From the cell containing the given text, extract its center point as (x, y) coordinate. 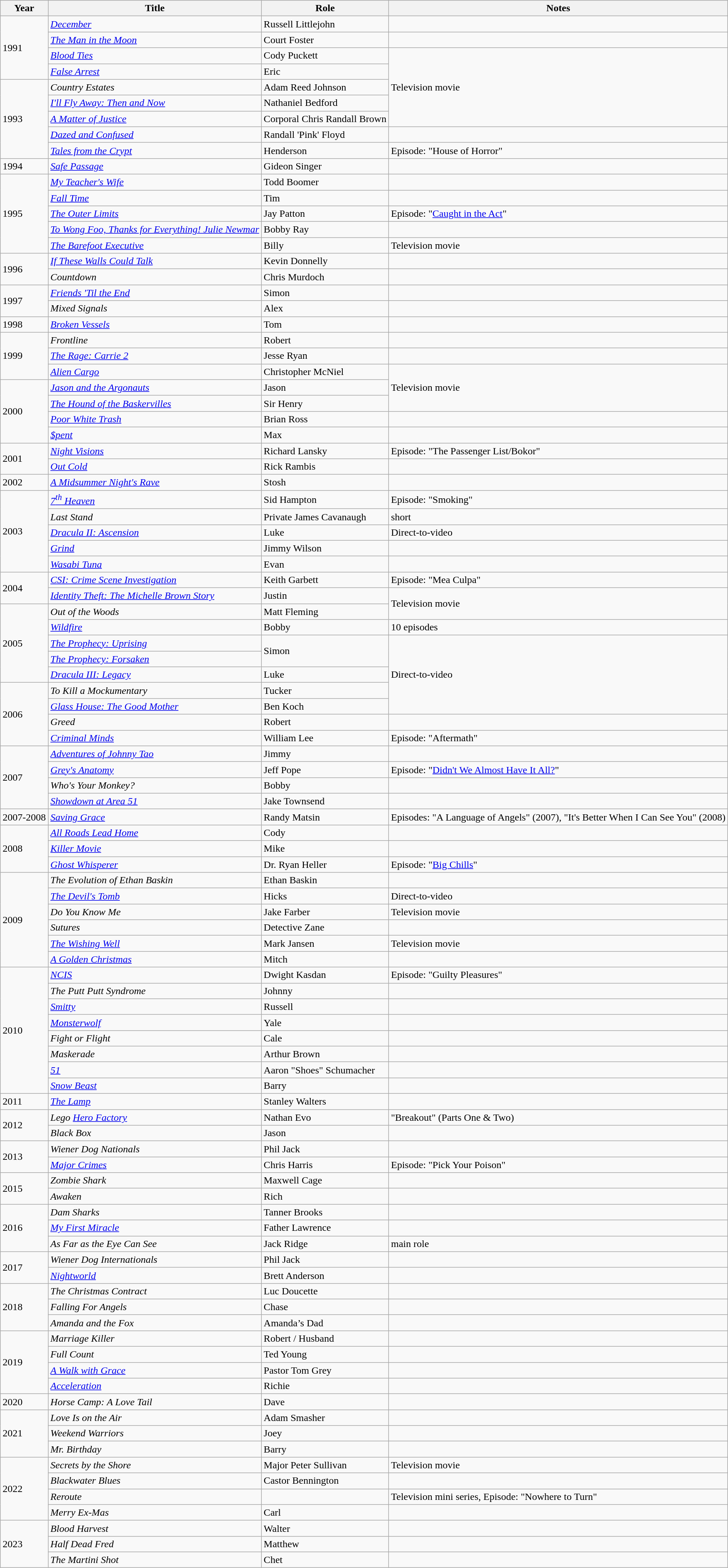
Henderson (325, 150)
Corporal Chris Randall Brown (325, 119)
Cody (325, 833)
Aaron "Shoes" Schumacher (325, 1070)
False Arrest (155, 71)
Pastor Tom Grey (325, 1370)
Episode: "Mea Culpa" (558, 580)
Fall Time (155, 198)
Episode: "House of Horror" (558, 150)
Alien Cargo (155, 372)
"Breakout" (Parts One & Two) (558, 1117)
Wiener Dog Nationals (155, 1149)
Do You Know Me (155, 912)
2006 (24, 714)
Adam Smasher (325, 1418)
A Golden Christmas (155, 959)
Wasabi Tuna (155, 564)
The Lamp (155, 1102)
Chris Harris (325, 1165)
Adam Reed Johnson (325, 87)
2019 (24, 1362)
Safe Passage (155, 166)
Country Estates (155, 87)
Sutures (155, 928)
Jake Townsend (325, 801)
Brian Ross (325, 419)
7th Heaven (155, 500)
Chase (325, 1307)
Detective Zane (325, 928)
2015 (24, 1188)
Dr. Ryan Heller (325, 865)
2016 (24, 1228)
Jesse Ryan (325, 356)
Richie (325, 1386)
Episode: "Caught in the Act" (558, 214)
Notes (558, 8)
1995 (24, 213)
Matt Fleming (325, 612)
Ethan Baskin (325, 880)
2010 (24, 1030)
Cale (325, 1038)
Snow Beast (155, 1085)
Jake Farber (325, 912)
2020 (24, 1402)
Out Cold (155, 467)
Arthur Brown (325, 1054)
Episode: "Aftermath" (558, 738)
Hicks (325, 896)
Last Stand (155, 517)
Who's Your Monkey? (155, 785)
Frontline (155, 340)
Father Lawrence (325, 1228)
Saving Grace (155, 817)
Dwight Kasdan (325, 975)
Episodes: "A Language of Angels" (2007), "It's Better When I Can See You" (2008) (558, 817)
Tucker (325, 691)
Carl (325, 1512)
Out of the Woods (155, 612)
Bobby Ray (325, 230)
Johnny (325, 991)
Eric (325, 71)
The Christmas Contract (155, 1291)
Mr. Birthday (155, 1449)
Poor White Trash (155, 419)
Tom (325, 324)
The Prophecy: Forsaken (155, 659)
The Outer Limits (155, 214)
Acceleration (155, 1386)
Showdown at Area 51 (155, 801)
Reroute (155, 1497)
2012 (24, 1125)
Mixed Signals (155, 309)
Keith Garbett (325, 580)
Dracula III: Legacy (155, 675)
The Devil's Tomb (155, 896)
Blood Harvest (155, 1528)
Identity Theft: The Michelle Brown Story (155, 596)
Yale (325, 1022)
Mark Jansen (325, 943)
Jason and the Argonauts (155, 387)
Cody Puckett (325, 56)
My Teacher's Wife (155, 182)
The Hound of the Baskervilles (155, 403)
2022 (24, 1489)
The Wishing Well (155, 943)
Jimmy (325, 754)
Friends 'Til the End (155, 293)
2008 (24, 848)
Gideon Singer (325, 166)
To Wong Foo, Thanks for Everything! Julie Newmar (155, 230)
A Matter of Justice (155, 119)
Brett Anderson (325, 1275)
Major Peter Sullivan (325, 1465)
Night Visions (155, 451)
Amanda and the Fox (155, 1323)
Television mini series, Episode: "Nowhere to Turn" (558, 1497)
All Roads Lead Home (155, 833)
Chris Murdoch (325, 277)
The Prophecy: Uprising (155, 643)
Tanner Brooks (325, 1212)
Greed (155, 722)
Private James Cavanaugh (325, 517)
Maskerade (155, 1054)
Randy Matsin (325, 817)
Half Dead Fred (155, 1544)
Tim (325, 198)
2017 (24, 1267)
To Kill a Mockumentary (155, 691)
Court Foster (325, 40)
Smitty (155, 1007)
Title (155, 8)
2007-2008 (24, 817)
Amanda’s Dad (325, 1323)
Role (325, 8)
Luc Doucette (325, 1291)
2009 (24, 920)
Mike (325, 849)
A Midsummer Night's Rave (155, 483)
Dazed and Confused (155, 135)
Secrets by the Shore (155, 1465)
Episode: "Smoking" (558, 500)
Merry Ex-Mas (155, 1512)
Justin (325, 596)
1991 (24, 48)
Weekend Warriors (155, 1433)
Broken Vessels (155, 324)
2003 (24, 532)
Grey's Anatomy (155, 769)
1999 (24, 356)
My First Miracle (155, 1228)
Max (325, 435)
Blood Ties (155, 56)
Billy (325, 245)
Killer Movie (155, 849)
Alex (325, 309)
Richard Lansky (325, 451)
Full Count (155, 1355)
The Putt Putt Syndrome (155, 991)
Randall 'Pink' Floyd (325, 135)
Wildfire (155, 627)
1998 (24, 324)
Glass House: The Good Mother (155, 706)
1993 (24, 119)
Stanley Walters (325, 1102)
William Lee (325, 738)
Falling For Angels (155, 1307)
Marriage Killer (155, 1338)
Episode: "Guilty Pleasures" (558, 975)
Walter (325, 1528)
Jeff Pope (325, 769)
Blackwater Blues (155, 1481)
Mitch (325, 959)
Criminal Minds (155, 738)
Ghost Whisperer (155, 865)
The Evolution of Ethan Baskin (155, 880)
Adventures of Johnny Tao (155, 754)
The Rage: Carrie 2 (155, 356)
2021 (24, 1433)
2018 (24, 1307)
Dracula II: Ascension (155, 532)
The Man in the Moon (155, 40)
10 episodes (558, 627)
Evan (325, 564)
Awaken (155, 1196)
Nathaniel Bedford (325, 103)
2000 (24, 411)
2001 (24, 458)
Castor Bennington (325, 1481)
Wiener Dog Internationals (155, 1259)
Monsterwolf (155, 1022)
Ted Young (325, 1355)
Episode: "Didn't We Almost Have It All?" (558, 769)
Robert / Husband (325, 1338)
Nightworld (155, 1275)
1997 (24, 301)
main role (558, 1244)
Episode: "The Passenger List/Bokor" (558, 451)
Jack Ridge (325, 1244)
51 (155, 1070)
1994 (24, 166)
2002 (24, 483)
short (558, 517)
NCIS (155, 975)
Zombie Shark (155, 1181)
Dave (325, 1402)
2007 (24, 777)
Sid Hampton (325, 500)
Joey (325, 1433)
Nathan Evo (325, 1117)
Grind (155, 548)
Lego Hero Factory (155, 1117)
If These Walls Could Talk (155, 261)
2011 (24, 1102)
As Far as the Eye Can See (155, 1244)
The Martini Shot (155, 1560)
Countdown (155, 277)
Black Box (155, 1133)
Chet (325, 1560)
Sir Henry (325, 403)
2023 (24, 1544)
2005 (24, 643)
Russell Littlejohn (325, 24)
The Barefoot Executive (155, 245)
2004 (24, 588)
Major Crimes (155, 1165)
Matthew (325, 1544)
I'll Fly Away: Then and Now (155, 103)
Tales from the Crypt (155, 150)
Dam Sharks (155, 1212)
CSI: Crime Scene Investigation (155, 580)
Rich (325, 1196)
Love Is on the Air (155, 1418)
December (155, 24)
Jay Patton (325, 214)
Ben Koch (325, 706)
Fight or Flight (155, 1038)
Episode: "Big Chills" (558, 865)
Rick Rambis (325, 467)
Maxwell Cage (325, 1181)
1996 (24, 269)
Horse Camp: A Love Tail (155, 1402)
Russell (325, 1007)
2013 (24, 1157)
Kevin Donnelly (325, 261)
A Walk with Grace (155, 1370)
Jimmy Wilson (325, 548)
Episode: "Pick Your Poison" (558, 1165)
$pent (155, 435)
Christopher McNiel (325, 372)
Todd Boomer (325, 182)
Year (24, 8)
Stosh (325, 483)
